Locate the cell with the specified text and output its [x, y] center coordinate. 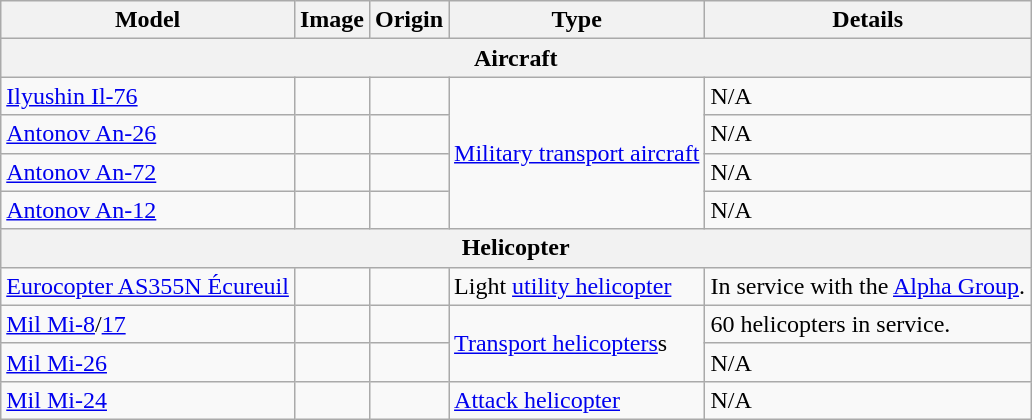
Origin [408, 20]
Helicopter [516, 248]
Mil Mi-8/17 [148, 324]
Light utility helicopter [577, 286]
Military transport aircraft [577, 153]
Antonov An-26 [148, 134]
60 helicopters in service. [868, 324]
Model [148, 20]
Mil Mi-24 [148, 400]
In service with the Alpha Group. [868, 286]
Details [868, 20]
Aircraft [516, 58]
Mil Mi-26 [148, 362]
Antonov An-12 [148, 210]
Eurocopter AS355N Écureuil [148, 286]
Transport helicopterss [577, 343]
Attack helicopter [577, 400]
Ilyushin Il-76 [148, 96]
Image [332, 20]
Type [577, 20]
Antonov An-72 [148, 172]
